Return (X, Y) of the center of cell containing provided text 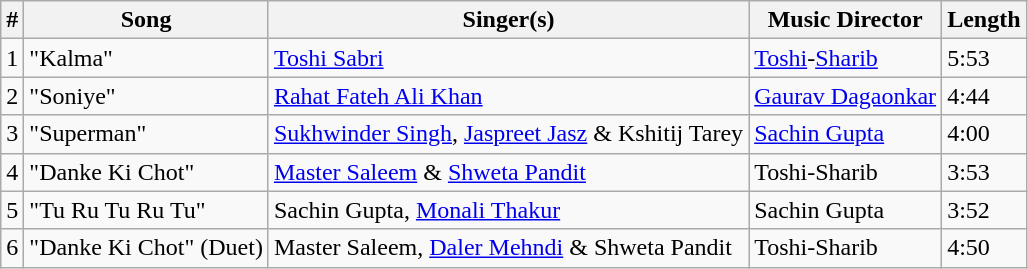
Gaurav Dagaonkar (846, 96)
Rahat Fateh Ali Khan (508, 96)
Toshi Sabri (508, 58)
"Soniye" (146, 96)
Singer(s) (508, 20)
6 (12, 248)
"Superman" (146, 134)
5:53 (984, 58)
Master Saleem, Daler Mehndi & Shweta Pandit (508, 248)
2 (12, 96)
Sachin Gupta, Monali Thakur (508, 210)
"Danke Ki Chot" (Duet) (146, 248)
3 (12, 134)
4:00 (984, 134)
Length (984, 20)
3:52 (984, 210)
Song (146, 20)
1 (12, 58)
"Danke Ki Chot" (146, 172)
"Tu Ru Tu Ru Tu" (146, 210)
# (12, 20)
4 (12, 172)
"Kalma" (146, 58)
3:53 (984, 172)
5 (12, 210)
4:50 (984, 248)
Master Saleem & Shweta Pandit (508, 172)
4:44 (984, 96)
Sukhwinder Singh, Jaspreet Jasz & Kshitij Tarey (508, 134)
Music Director (846, 20)
